From the cell containing the given text, extract its center point as (x, y) coordinate. 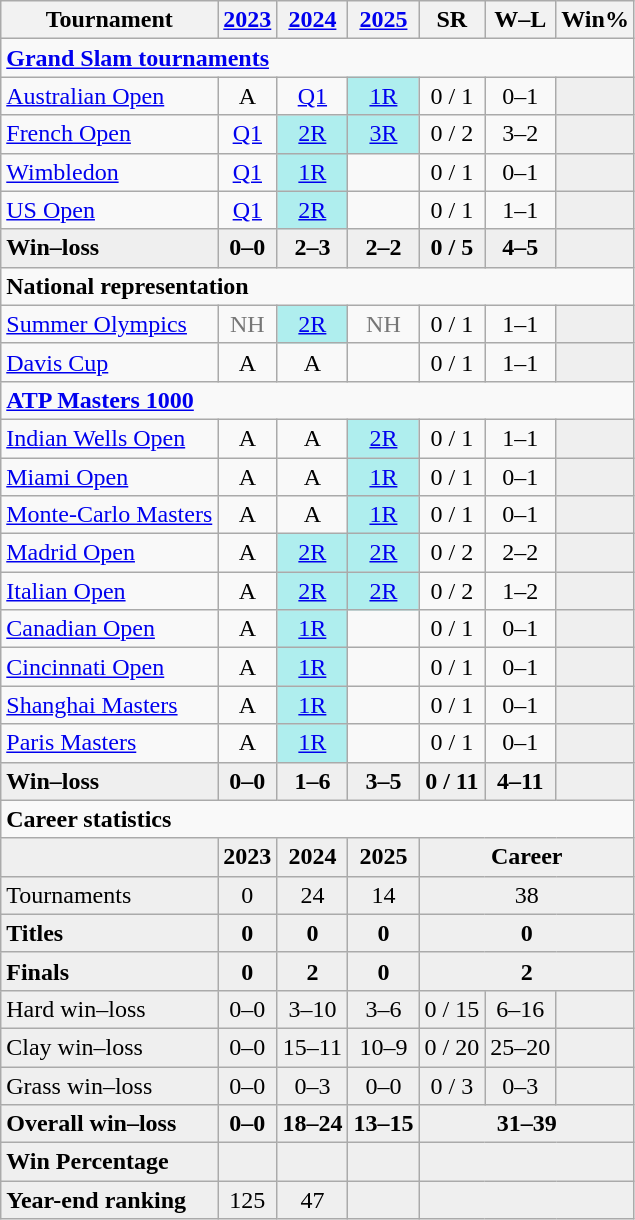
US Open (110, 210)
Indian Wells Open (110, 438)
Clay win–loss (110, 1047)
1–6 (312, 781)
15–11 (312, 1047)
Davis Cup (110, 362)
Win Percentage (110, 1162)
0 / 20 (452, 1047)
4–11 (520, 781)
Canadian Open (110, 629)
31–39 (526, 1124)
3–6 (384, 1009)
French Open (110, 134)
Win% (596, 20)
Paris Masters (110, 743)
ATP Masters 1000 (318, 400)
National representation (318, 286)
Monte-Carlo Masters (110, 515)
6–16 (520, 1009)
125 (248, 1200)
3–10 (312, 1009)
Titles (110, 933)
Wimbledon (110, 172)
SR (452, 20)
14 (384, 895)
Tournament (110, 20)
Hard win–loss (110, 1009)
0 / 15 (452, 1009)
Finals (110, 971)
38 (526, 895)
Italian Open (110, 591)
13–15 (384, 1124)
Career statistics (318, 819)
24 (312, 895)
25–20 (520, 1047)
10–9 (384, 1047)
Miami Open (110, 477)
3–2 (520, 134)
1–2 (520, 591)
Summer Olympics (110, 324)
W–L (520, 20)
3R (384, 134)
Cincinnati Open (110, 667)
0 / 3 (452, 1085)
4–5 (520, 248)
Shanghai Masters (110, 705)
Year-end ranking (110, 1200)
18–24 (312, 1124)
Tournaments (110, 895)
Career (526, 857)
3–5 (384, 781)
Overall win–loss (110, 1124)
0 / 11 (452, 781)
47 (312, 1200)
Grass win–loss (110, 1085)
Australian Open (110, 96)
Grand Slam tournaments (318, 58)
2–3 (312, 248)
0 / 5 (452, 248)
Madrid Open (110, 553)
